For the text-containing cell, return its midpoint in [X, Y] coordinate format. 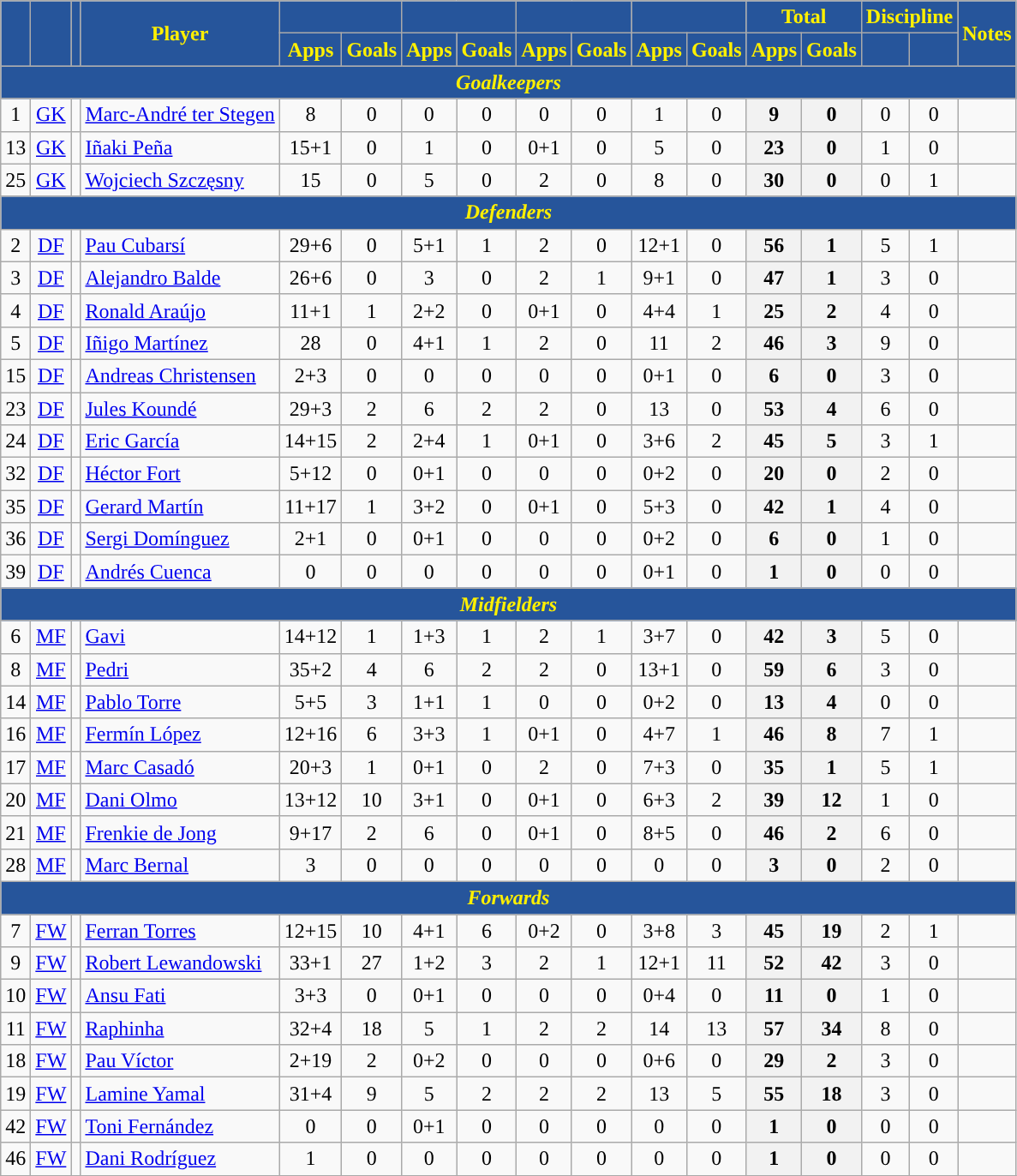
Pablo Torre [180, 702]
3+1 [429, 800]
Discipline [909, 17]
Andrés Cuenca [180, 572]
14+12 [310, 637]
Dani Olmo [180, 800]
Forwards [509, 897]
Frenkie de Jong [180, 832]
9+1 [659, 278]
8+5 [659, 832]
32+4 [310, 1029]
29 [774, 1061]
Pau Víctor [180, 1061]
Sergi Domínguez [180, 539]
Gerard Martín [180, 507]
5+1 [429, 245]
29+3 [310, 409]
Jules Koundé [180, 409]
1+3 [429, 637]
12+15 [310, 930]
30 [774, 180]
Total [804, 17]
17 [15, 767]
Ansu Fati [180, 996]
Toni Fernández [180, 1126]
Héctor Fort [180, 474]
Eric García [180, 441]
5+5 [310, 702]
1+2 [429, 963]
Raphinha [180, 1029]
26+6 [310, 278]
16 [15, 735]
Notes [987, 33]
13+12 [310, 800]
56 [774, 245]
14+15 [310, 441]
52 [774, 963]
Pau Cubarsí [180, 245]
32 [15, 474]
1+1 [429, 702]
5+3 [659, 507]
Marc-André ter Stegen [180, 115]
Lamine Yamal [180, 1094]
34 [832, 1029]
31+4 [310, 1094]
Iñigo Martínez [180, 343]
24 [15, 441]
47 [774, 278]
33+1 [310, 963]
2+19 [310, 1061]
Dani Rodríguez [180, 1159]
12+16 [310, 735]
9+17 [310, 832]
55 [774, 1094]
0+4 [659, 996]
Wojciech Szczęsny [180, 180]
3+8 [659, 930]
Alejandro Balde [180, 278]
Defenders [509, 213]
0+6 [659, 1061]
Pedri [180, 669]
Ferran Torres [180, 930]
6+3 [659, 800]
12 [832, 800]
15+1 [310, 147]
Player [180, 33]
Goalkeepers [509, 82]
2+2 [429, 310]
2+1 [310, 539]
11+1 [310, 310]
Ronald Araújo [180, 310]
3+7 [659, 637]
59 [774, 669]
2+3 [310, 375]
3+6 [659, 441]
Midfielders [509, 604]
36 [15, 539]
Gavi [180, 637]
21 [15, 832]
11+17 [310, 507]
5+12 [310, 474]
Iñaki Peña [180, 147]
Andreas Christensen [180, 375]
29+6 [310, 245]
3+2 [429, 507]
20+3 [310, 767]
27 [372, 963]
Fermín López [180, 735]
53 [774, 409]
Marc Bernal [180, 865]
35+2 [310, 669]
7+3 [659, 767]
57 [774, 1029]
Robert Lewandowski [180, 963]
Marc Casadó [180, 767]
4+4 [659, 310]
13+1 [659, 669]
2+4 [429, 441]
4+7 [659, 735]
